Find where the given text appears and provide that cell's center as (x, y) coordinate. 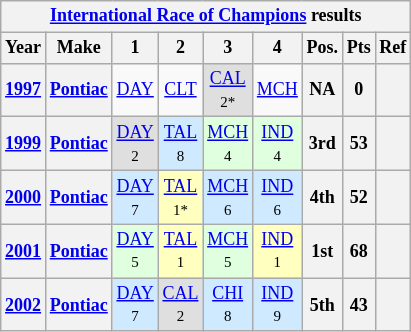
TAL8 (180, 144)
2001 (24, 251)
Ref (393, 48)
Year (24, 48)
TAL1* (180, 197)
DAY5 (135, 251)
1 (135, 48)
2000 (24, 197)
1999 (24, 144)
2002 (24, 305)
68 (358, 251)
43 (358, 305)
2 (180, 48)
3 (228, 48)
1st (322, 251)
Pos. (322, 48)
0 (358, 90)
DAY (135, 90)
IND9 (277, 305)
52 (358, 197)
Make (78, 48)
International Race of Champions results (206, 16)
MCH (277, 90)
CAL2 (180, 305)
3rd (322, 144)
TAL1 (180, 251)
53 (358, 144)
4th (322, 197)
4 (277, 48)
DAY2 (135, 144)
1997 (24, 90)
Pts (358, 48)
MCH4 (228, 144)
IND4 (277, 144)
CHI8 (228, 305)
NA (322, 90)
CLT (180, 90)
IND1 (277, 251)
IND6 (277, 197)
MCH6 (228, 197)
CAL2* (228, 90)
5th (322, 305)
MCH5 (228, 251)
